Identify which cell holds the provided text, then report its [x, y] central coordinate. 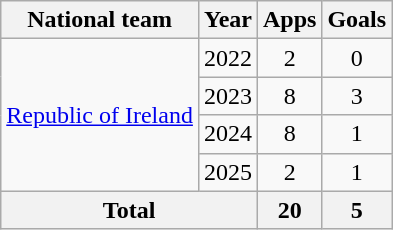
2025 [228, 172]
2023 [228, 96]
National team [100, 20]
Year [228, 20]
Republic of Ireland [100, 115]
2022 [228, 58]
0 [357, 58]
20 [289, 210]
2024 [228, 134]
Apps [289, 20]
Goals [357, 20]
Total [130, 210]
3 [357, 96]
5 [357, 210]
